Detect which cell encompasses the target text, then output its [x, y] center coordinate. 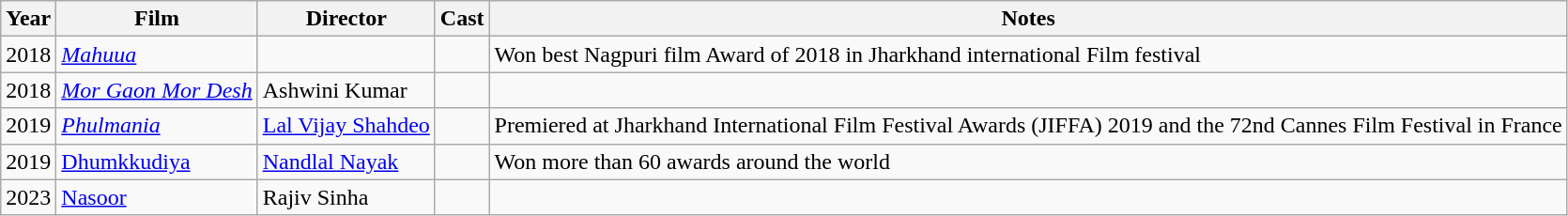
Year [28, 19]
Won best Nagpuri film Award of 2018 in Jharkhand international Film festival [1028, 54]
Notes [1028, 19]
Phulmania [157, 126]
Mor Gaon Mor Desh [157, 90]
Won more than 60 awards around the world [1028, 162]
2023 [28, 197]
Cast [462, 19]
Director [346, 19]
Nandlal Nayak [346, 162]
Ashwini Kumar [346, 90]
Premiered at Jharkhand International Film Festival Awards (JIFFA) 2019 and the 72nd Cannes Film Festival in France [1028, 126]
Film [157, 19]
Mahuua [157, 54]
Nasoor [157, 197]
Rajiv Sinha [346, 197]
Dhumkkudiya [157, 162]
Lal Vijay Shahdeo [346, 126]
